Find where the given text appears and provide that cell's center as [X, Y] coordinate. 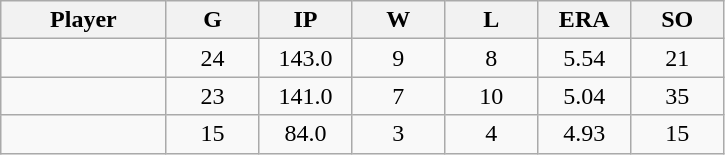
84.0 [306, 134]
3 [398, 134]
ERA [584, 20]
35 [678, 96]
IP [306, 20]
24 [212, 58]
G [212, 20]
4 [492, 134]
SO [678, 20]
7 [398, 96]
23 [212, 96]
W [398, 20]
10 [492, 96]
Player [84, 20]
8 [492, 58]
141.0 [306, 96]
4.93 [584, 134]
9 [398, 58]
21 [678, 58]
5.04 [584, 96]
143.0 [306, 58]
L [492, 20]
5.54 [584, 58]
